Output the [x, y] coordinate of the center of the cell containing the given text.  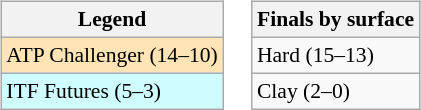
Legend [112, 20]
Finals by surface [336, 20]
Clay (2–0) [336, 91]
Hard (15–13) [336, 55]
ITF Futures (5–3) [112, 91]
ATP Challenger (14–10) [112, 55]
